Pinpoint the cell where the given text exists, returning its (x, y) midpoint coordinate. 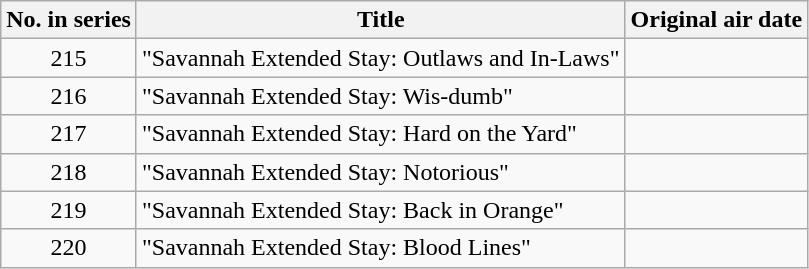
"Savannah Extended Stay: Wis-dumb" (380, 96)
"Savannah Extended Stay: Outlaws and In-Laws" (380, 58)
"Savannah Extended Stay: Notorious" (380, 172)
216 (69, 96)
218 (69, 172)
No. in series (69, 20)
"Savannah Extended Stay: Blood Lines" (380, 248)
Title (380, 20)
215 (69, 58)
217 (69, 134)
220 (69, 248)
Original air date (716, 20)
219 (69, 210)
"Savannah Extended Stay: Hard on the Yard" (380, 134)
"Savannah Extended Stay: Back in Orange" (380, 210)
